Output the [x, y] coordinate of the center of the cell containing the given text.  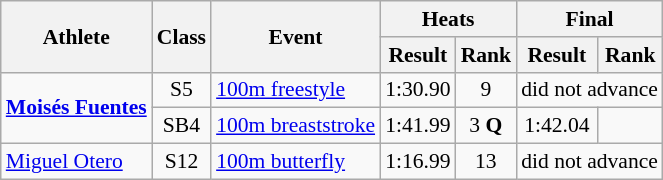
1:42.04 [556, 126]
Miguel Otero [76, 162]
100m freestyle [296, 90]
100m breaststroke [296, 126]
Final [590, 19]
3 Q [486, 126]
Event [296, 36]
Moisés Fuentes [76, 108]
9 [486, 90]
13 [486, 162]
Athlete [76, 36]
1:16.99 [418, 162]
Class [182, 36]
Heats [448, 19]
SB4 [182, 126]
100m butterfly [296, 162]
S5 [182, 90]
1:41.99 [418, 126]
S12 [182, 162]
1:30.90 [418, 90]
